Find where the given text appears and provide that cell's center as [X, Y] coordinate. 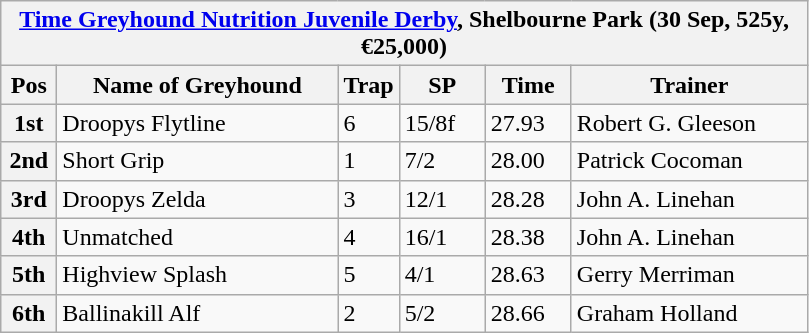
Trap [368, 85]
12/1 [442, 199]
Droopys Flytline [198, 123]
28.28 [528, 199]
4th [29, 237]
6 [368, 123]
Highview Splash [198, 275]
28.00 [528, 161]
Patrick Cocoman [689, 161]
7/2 [442, 161]
Gerry Merriman [689, 275]
1st [29, 123]
27.93 [528, 123]
Robert G. Gleeson [689, 123]
2 [368, 313]
28.63 [528, 275]
SP [442, 85]
Pos [29, 85]
4/1 [442, 275]
28.66 [528, 313]
5 [368, 275]
28.38 [528, 237]
Short Grip [198, 161]
Time Greyhound Nutrition Juvenile Derby, Shelbourne Park (30 Sep, 525y, €25,000) [404, 34]
4 [368, 237]
6th [29, 313]
Name of Greyhound [198, 85]
1 [368, 161]
5/2 [442, 313]
Droopys Zelda [198, 199]
3 [368, 199]
5th [29, 275]
16/1 [442, 237]
Graham Holland [689, 313]
Ballinakill Alf [198, 313]
Unmatched [198, 237]
2nd [29, 161]
Trainer [689, 85]
3rd [29, 199]
15/8f [442, 123]
Time [528, 85]
